Capture the cell that displays the provided text and extract its (x, y) central coordinate. 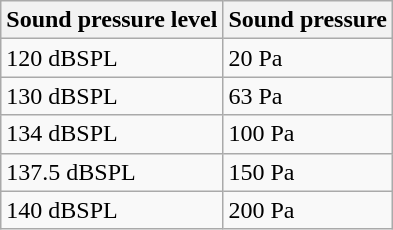
100 Pa (308, 134)
130 dBSPL (112, 96)
200 Pa (308, 210)
Sound pressure (308, 20)
134 dBSPL (112, 134)
120 dBSPL (112, 58)
140 dBSPL (112, 210)
137.5 dBSPL (112, 172)
150 Pa (308, 172)
63 Pa (308, 96)
Sound pressure level (112, 20)
20 Pa (308, 58)
